Return the [x, y] coordinate for the center point of the cell that contains the specified text.  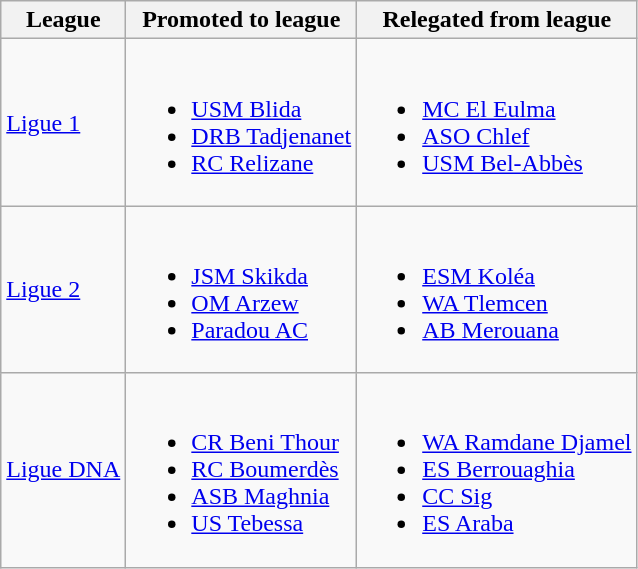
Ligue DNA [64, 470]
Relegated from league [497, 20]
Ligue 1 [64, 122]
JSM SkikdaOM ArzewParadou AC [242, 290]
USM BlidaDRB TadjenanetRC Relizane [242, 122]
CR Beni ThourRC BoumerdèsASB MaghniaUS Tebessa [242, 470]
Ligue 2 [64, 290]
WA Ramdane DjamelES BerrouaghiaCC SigES Araba [497, 470]
ESM KoléaWA TlemcenAB Merouana [497, 290]
MC El EulmaASO ChlefUSM Bel-Abbès [497, 122]
League [64, 20]
Promoted to league [242, 20]
